From the cell containing the given text, extract its center point as (X, Y) coordinate. 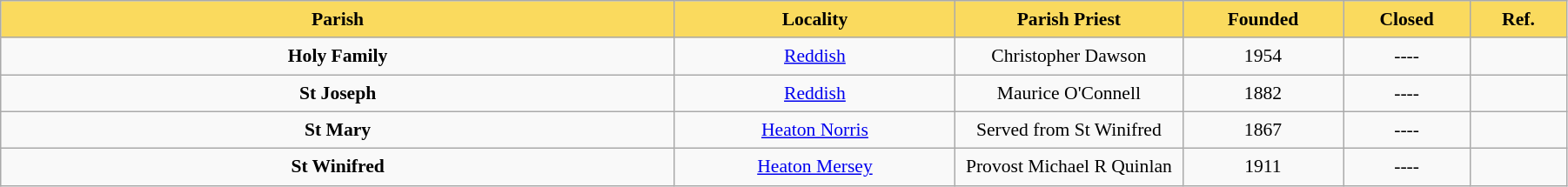
Parish Priest (1069, 19)
Heaton Mersey (814, 167)
1911 (1263, 167)
St Mary (338, 130)
Closed (1407, 19)
Provost Michael R Quinlan (1069, 167)
1954 (1263, 57)
Christopher Dawson (1069, 57)
Ref. (1518, 19)
Holy Family (338, 57)
Locality (814, 19)
Served from St Winifred (1069, 130)
St Winifred (338, 167)
Maurice O'Connell (1069, 94)
Founded (1263, 19)
1882 (1263, 94)
Parish (338, 19)
1867 (1263, 130)
Heaton Norris (814, 130)
St Joseph (338, 94)
